Provide the [x, y] coordinate of the cell's center where the given text is located.  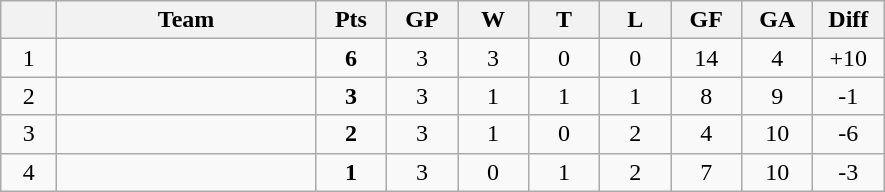
9 [778, 96]
Pts [350, 20]
Team [186, 20]
-1 [848, 96]
L [636, 20]
6 [350, 58]
7 [706, 172]
8 [706, 96]
Diff [848, 20]
GA [778, 20]
GF [706, 20]
14 [706, 58]
W [494, 20]
T [564, 20]
GP [422, 20]
+10 [848, 58]
-3 [848, 172]
-6 [848, 134]
